From the cell containing the given text, extract its center point as (x, y) coordinate. 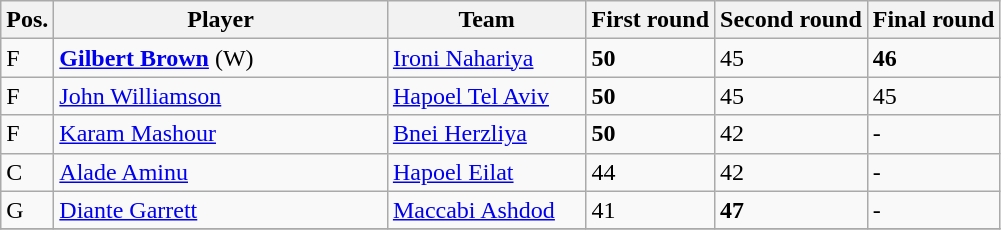
Bnei Herzliya (486, 134)
Gilbert Brown (W) (221, 58)
46 (934, 58)
C (28, 172)
Pos. (28, 20)
First round (650, 20)
Ironi Nahariya (486, 58)
Player (221, 20)
Alade Aminu (221, 172)
41 (650, 210)
Maccabi Ashdod (486, 210)
Team (486, 20)
Second round (792, 20)
Karam Mashour (221, 134)
Hapoel Eilat (486, 172)
G (28, 210)
Hapoel Tel Aviv (486, 96)
Final round (934, 20)
44 (650, 172)
John Williamson (221, 96)
Diante Garrett (221, 210)
47 (792, 210)
